Identify which cell holds the provided text, then report its [X, Y] central coordinate. 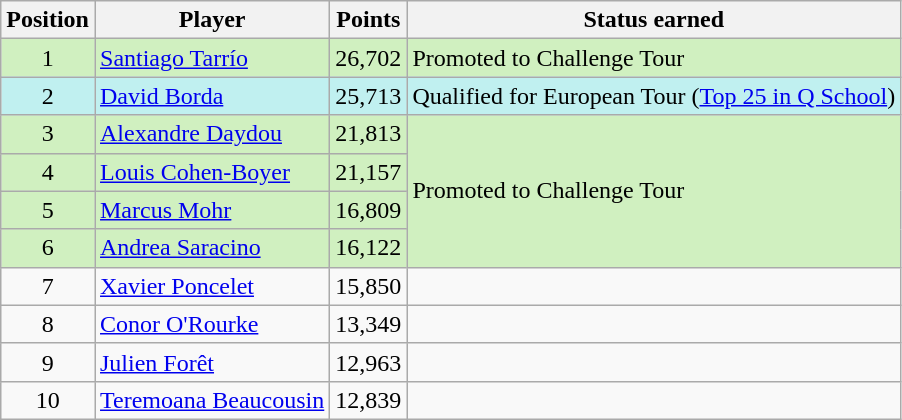
6 [48, 248]
Julien Forêt [212, 362]
13,349 [368, 324]
Alexandre Daydou [212, 134]
12,963 [368, 362]
7 [48, 286]
David Borda [212, 96]
4 [48, 172]
12,839 [368, 400]
26,702 [368, 58]
25,713 [368, 96]
Qualified for European Tour (Top 25 in Q School) [654, 96]
Teremoana Beaucousin [212, 400]
1 [48, 58]
15,850 [368, 286]
Conor O'Rourke [212, 324]
Player [212, 20]
21,157 [368, 172]
16,122 [368, 248]
3 [48, 134]
Xavier Poncelet [212, 286]
Marcus Mohr [212, 210]
Position [48, 20]
16,809 [368, 210]
10 [48, 400]
Andrea Saracino [212, 248]
9 [48, 362]
Points [368, 20]
8 [48, 324]
Status earned [654, 20]
21,813 [368, 134]
2 [48, 96]
Santiago Tarrío [212, 58]
Louis Cohen-Boyer [212, 172]
5 [48, 210]
